Detect which cell encompasses the target text, then output its (x, y) center coordinate. 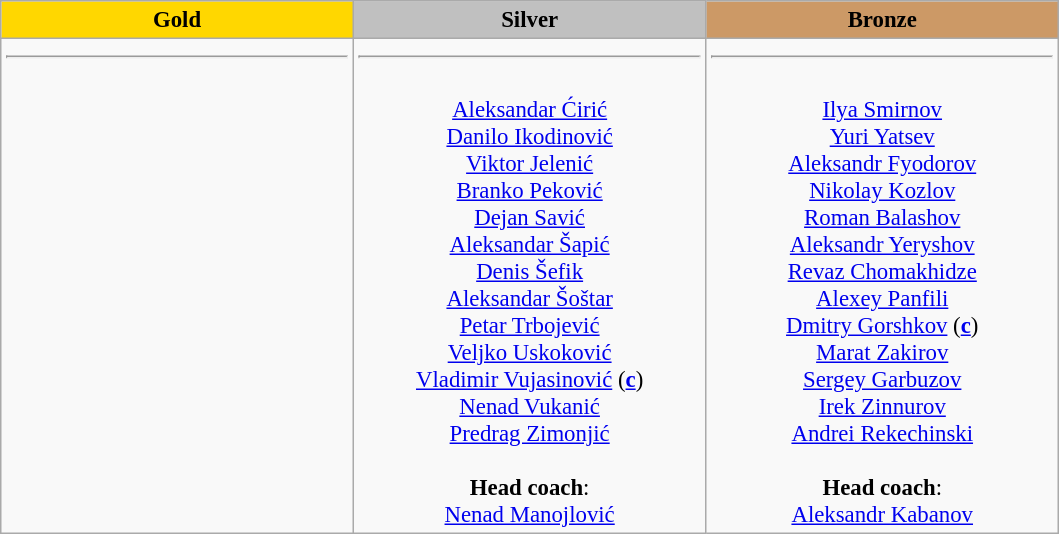
Bronze (882, 20)
Gold (178, 20)
Silver (530, 20)
